Capture the cell that displays the provided text and extract its (x, y) central coordinate. 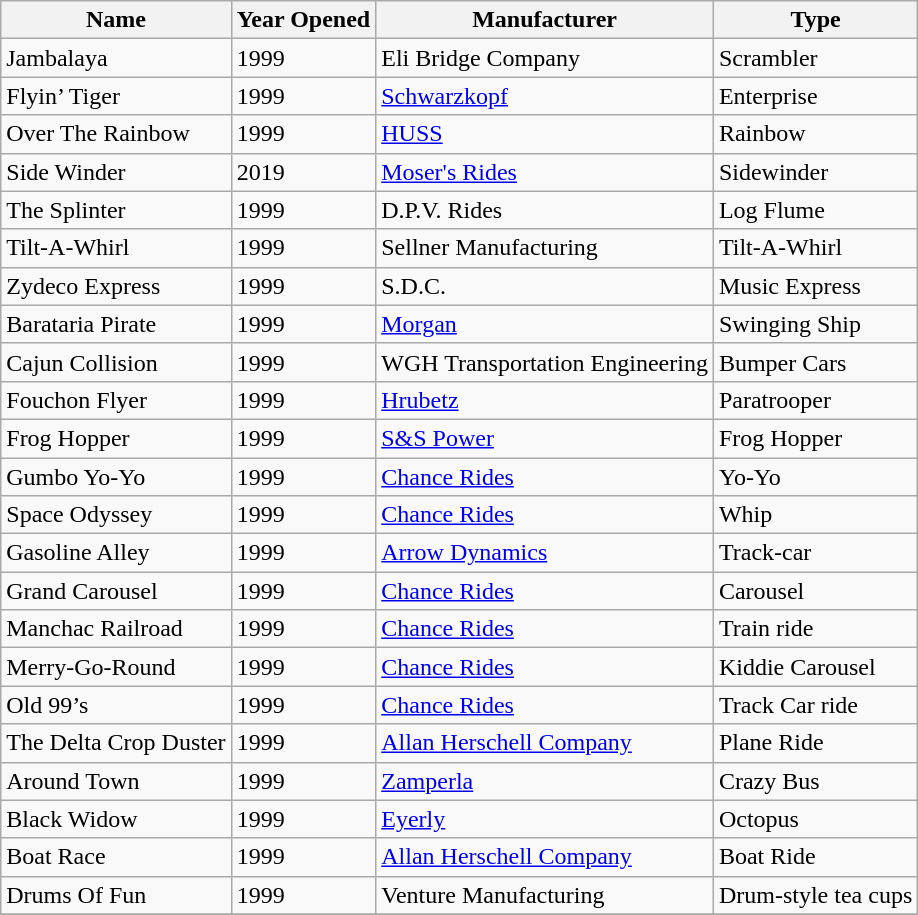
Train ride (815, 629)
Black Widow (116, 819)
Boat Race (116, 857)
Zamperla (545, 781)
Venture Manufacturing (545, 895)
HUSS (545, 134)
S&S Power (545, 438)
Carousel (815, 591)
D.P.V. Rides (545, 210)
Morgan (545, 324)
Eyerly (545, 819)
Cajun Collision (116, 362)
Sidewinder (815, 172)
Bumper Cars (815, 362)
Octopus (815, 819)
Plane Ride (815, 743)
The Delta Crop Duster (116, 743)
Barataria Pirate (116, 324)
Crazy Bus (815, 781)
Hrubetz (545, 400)
Scrambler (815, 58)
Gasoline Alley (116, 553)
Moser's Rides (545, 172)
S.D.C. (545, 286)
Rainbow (815, 134)
Kiddie Carousel (815, 667)
Merry-Go-Round (116, 667)
Whip (815, 515)
Schwarzkopf (545, 96)
Log Flume (815, 210)
Yo-Yo (815, 477)
Zydeco Express (116, 286)
Side Winder (116, 172)
Space Odyssey (116, 515)
The Splinter (116, 210)
Music Express (815, 286)
Track Car ride (815, 705)
Gumbo Yo-Yo (116, 477)
Jambalaya (116, 58)
Year Opened (304, 20)
Drums Of Fun (116, 895)
Track-car (815, 553)
Swinging Ship (815, 324)
Eli Bridge Company (545, 58)
Grand Carousel (116, 591)
Flyin’ Tiger (116, 96)
Manchac Railroad (116, 629)
Over The Rainbow (116, 134)
Old 99’s (116, 705)
Sellner Manufacturing (545, 248)
Name (116, 20)
2019 (304, 172)
WGH Transportation Engineering (545, 362)
Drum-style tea cups (815, 895)
Enterprise (815, 96)
Boat Ride (815, 857)
Type (815, 20)
Fouchon Flyer (116, 400)
Arrow Dynamics (545, 553)
Paratrooper (815, 400)
Around Town (116, 781)
Manufacturer (545, 20)
